Locate the cell with the specified text and output its (x, y) center coordinate. 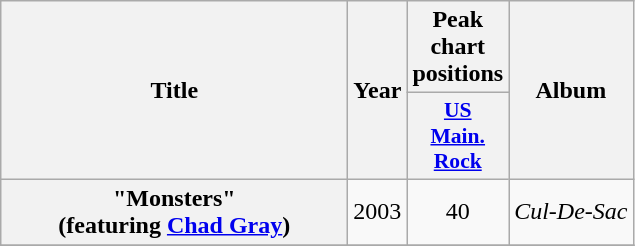
Album (571, 90)
"Monsters"(featuring Chad Gray) (174, 212)
Title (174, 90)
2003 (378, 212)
40 (458, 212)
USMain. Rock (458, 136)
Year (378, 90)
Peak chart positions (458, 47)
Cul-De-Sac (571, 212)
